Determine the (x, y) coordinate at the center of the cell enclosing the given text.  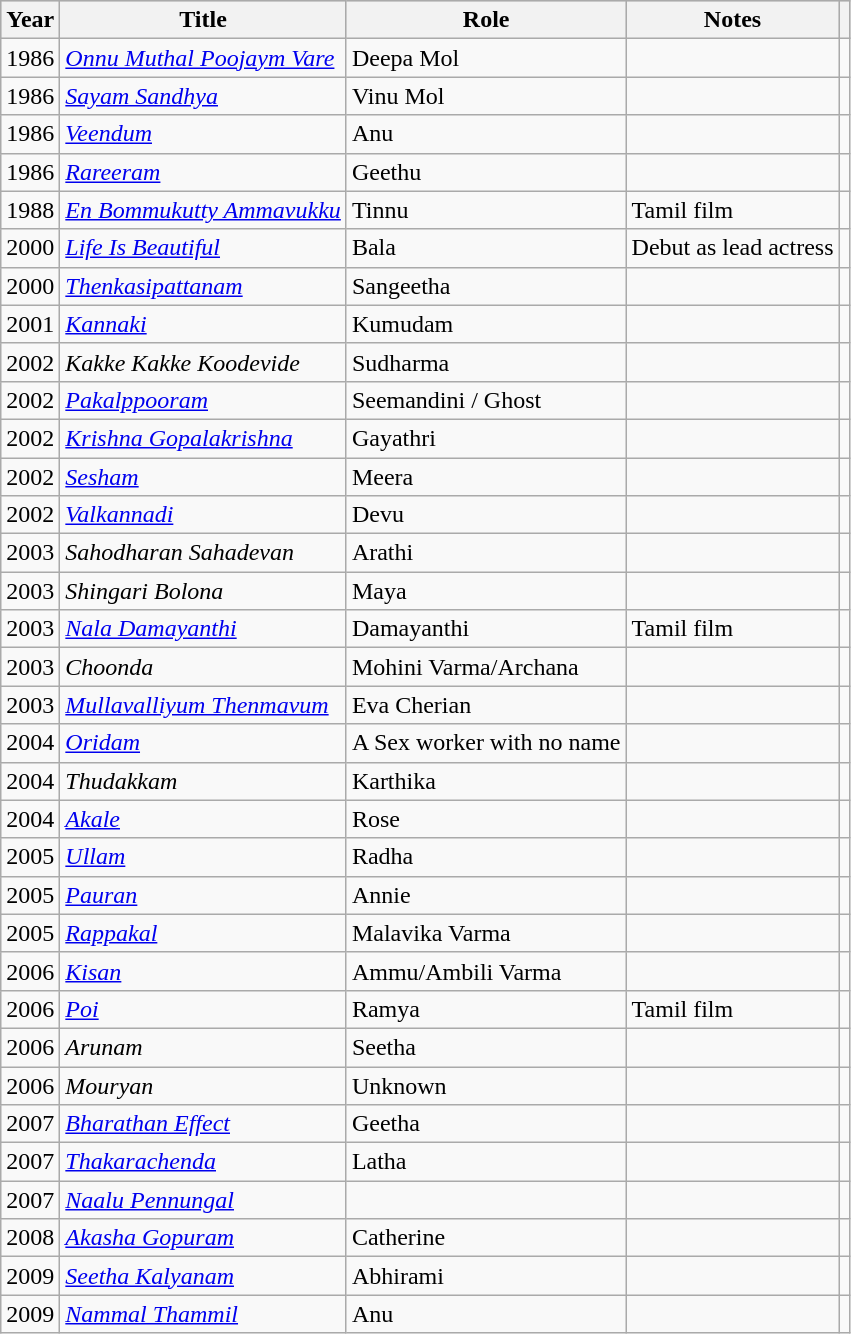
Latha (486, 1162)
Kumudam (486, 324)
Seemandini / Ghost (486, 400)
Life Is Beautiful (204, 248)
Valkannadi (204, 515)
Tinnu (486, 210)
Thenkasipattanam (204, 286)
Meera (486, 477)
Nammal Thammil (204, 1314)
Thakarachenda (204, 1162)
Choonda (204, 667)
Onnu Muthal Poojaym Vare (204, 58)
Sudharma (486, 362)
Naalu Pennungal (204, 1200)
Eva Cherian (486, 705)
Nala Damayanthi (204, 629)
Krishna Gopalakrishna (204, 438)
Mouryan (204, 1085)
Devu (486, 515)
Rareeram (204, 172)
2001 (30, 324)
Oridam (204, 743)
2008 (30, 1238)
Role (486, 20)
Rappakal (204, 933)
Kakke Kakke Koodevide (204, 362)
A Sex worker with no name (486, 743)
Akale (204, 819)
Sesham (204, 477)
Kannaki (204, 324)
Bala (486, 248)
Title (204, 20)
Ullam (204, 857)
Ammu/Ambili Varma (486, 971)
Bharathan Effect (204, 1124)
Veendum (204, 134)
Akasha Gopuram (204, 1238)
Gayathri (486, 438)
Geethu (486, 172)
Shingari Bolona (204, 591)
Malavika Varma (486, 933)
Year (30, 20)
Karthika (486, 781)
Catherine (486, 1238)
Notes (732, 20)
Arathi (486, 553)
1988 (30, 210)
Thudakkam (204, 781)
Damayanthi (486, 629)
Pauran (204, 895)
Ramya (486, 1009)
Annie (486, 895)
Unknown (486, 1085)
Debut as lead actress (732, 248)
Rose (486, 819)
Abhirami (486, 1276)
Seetha (486, 1047)
Geetha (486, 1124)
Seetha Kalyanam (204, 1276)
En Bommukutty Ammavukku (204, 210)
Arunam (204, 1047)
Radha (486, 857)
Sangeetha (486, 286)
Mullavalliyum Thenmavum (204, 705)
Poi (204, 1009)
Kisan (204, 971)
Deepa Mol (486, 58)
Pakalppooram (204, 400)
Maya (486, 591)
Sayam Sandhya (204, 96)
Mohini Varma/Archana (486, 667)
Sahodharan Sahadevan (204, 553)
Vinu Mol (486, 96)
